Find where the given text appears and provide that cell's center as (x, y) coordinate. 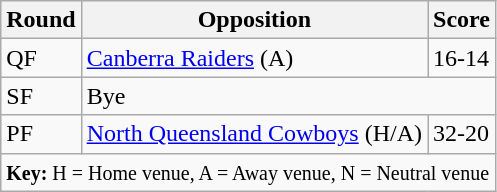
QF (41, 58)
16-14 (462, 58)
Canberra Raiders (A) (254, 58)
PF (41, 134)
32-20 (462, 134)
Bye (288, 96)
Opposition (254, 20)
SF (41, 96)
North Queensland Cowboys (H/A) (254, 134)
Score (462, 20)
Key: H = Home venue, A = Away venue, N = Neutral venue (248, 172)
Round (41, 20)
